Extract the [X, Y] coordinate from the center of the cell holding the provided text.  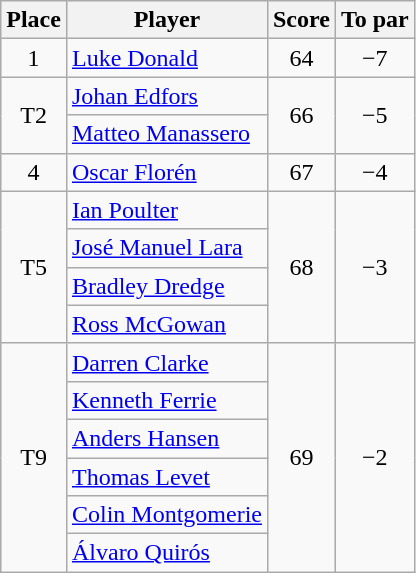
Score [301, 20]
To par [374, 20]
Place [34, 20]
68 [301, 267]
Anders Hansen [166, 438]
Darren Clarke [166, 362]
69 [301, 457]
T2 [34, 115]
Johan Edfors [166, 96]
T9 [34, 457]
−3 [374, 267]
Álvaro Quirós [166, 553]
Ross McGowan [166, 324]
Luke Donald [166, 58]
−2 [374, 457]
64 [301, 58]
Player [166, 20]
−5 [374, 115]
Matteo Manassero [166, 134]
Thomas Levet [166, 477]
Bradley Dredge [166, 286]
Ian Poulter [166, 210]
Oscar Florén [166, 172]
T5 [34, 267]
1 [34, 58]
Colin Montgomerie [166, 515]
−7 [374, 58]
4 [34, 172]
José Manuel Lara [166, 248]
67 [301, 172]
−4 [374, 172]
66 [301, 115]
Kenneth Ferrie [166, 400]
